Locate the cell with the specified text and output its (X, Y) center coordinate. 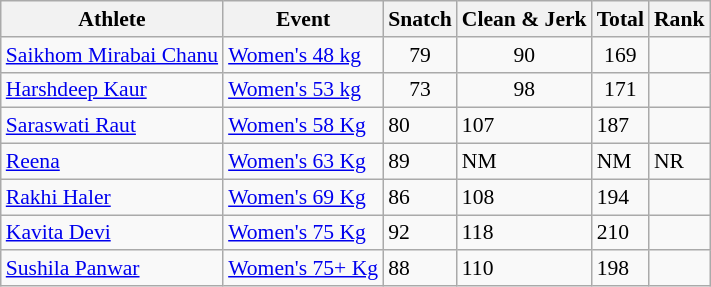
Clean & Jerk (524, 19)
98 (524, 90)
107 (524, 126)
Athlete (112, 19)
Women's 63 Kg (303, 162)
169 (620, 55)
88 (420, 269)
171 (620, 90)
Kavita Devi (112, 233)
Total (620, 19)
187 (620, 126)
Rakhi Haler (112, 197)
Women's 48 kg (303, 55)
89 (420, 162)
92 (420, 233)
NR (680, 162)
194 (620, 197)
Women's 75 Kg (303, 233)
198 (620, 269)
Women's 69 Kg (303, 197)
Rank (680, 19)
108 (524, 197)
73 (420, 90)
Women's 75+ Kg (303, 269)
86 (420, 197)
118 (524, 233)
Snatch (420, 19)
80 (420, 126)
79 (420, 55)
90 (524, 55)
Women's 58 Kg (303, 126)
110 (524, 269)
210 (620, 233)
Reena (112, 162)
Women's 53 kg (303, 90)
Event (303, 19)
Harshdeep Kaur (112, 90)
Sushila Panwar (112, 269)
Saikhom Mirabai Chanu (112, 55)
Saraswati Raut (112, 126)
